Search for the cell housing the specified text and yield its [X, Y] center coordinate. 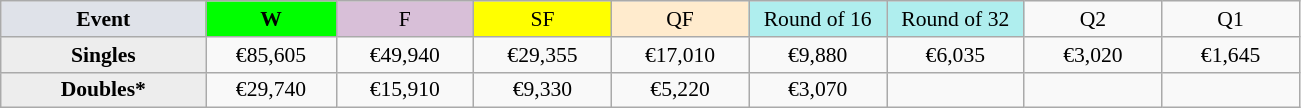
Event [104, 19]
Q1 [1231, 19]
€17,010 [680, 55]
F [405, 19]
€15,910 [405, 90]
Round of 16 [818, 19]
€9,330 [543, 90]
€6,035 [955, 55]
€85,605 [271, 55]
Round of 32 [955, 19]
€29,355 [543, 55]
Singles [104, 55]
Q2 [1093, 19]
W [271, 19]
SF [543, 19]
€49,940 [405, 55]
QF [680, 19]
€9,880 [818, 55]
€3,020 [1093, 55]
€1,645 [1231, 55]
€5,220 [680, 90]
€3,070 [818, 90]
€29,740 [271, 90]
Doubles* [104, 90]
